Extract the [X, Y] coordinate from the center of the cell holding the provided text.  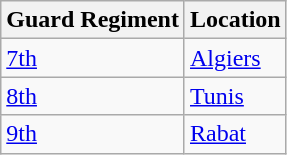
Guard Regiment [93, 20]
Location [235, 20]
Rabat [235, 134]
9th [93, 134]
8th [93, 96]
Tunis [235, 96]
Algiers [235, 58]
7th [93, 58]
